Search for the cell housing the specified text and yield its (X, Y) center coordinate. 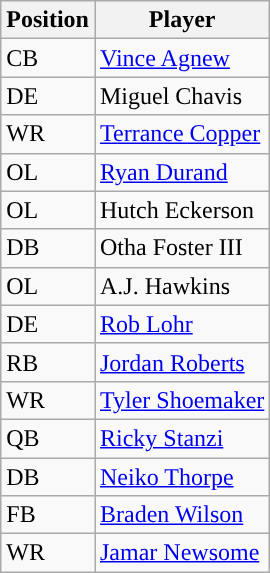
QB (48, 438)
Jamar Newsome (182, 553)
Rob Lohr (182, 324)
Jordan Roberts (182, 362)
Neiko Thorpe (182, 477)
Miguel Chavis (182, 96)
Tyler Shoemaker (182, 400)
RB (48, 362)
Hutch Eckerson (182, 210)
CB (48, 58)
Position (48, 20)
Braden Wilson (182, 515)
Ricky Stanzi (182, 438)
A.J. Hawkins (182, 286)
Otha Foster III (182, 248)
Ryan Durand (182, 172)
Terrance Copper (182, 134)
Player (182, 20)
Vince Agnew (182, 58)
FB (48, 515)
